Locate the cell with the specified text and output its (x, y) center coordinate. 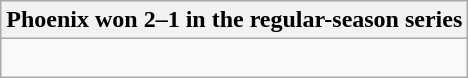
Phoenix won 2–1 in the regular-season series (234, 20)
